Locate the cell with the specified text and output its (x, y) center coordinate. 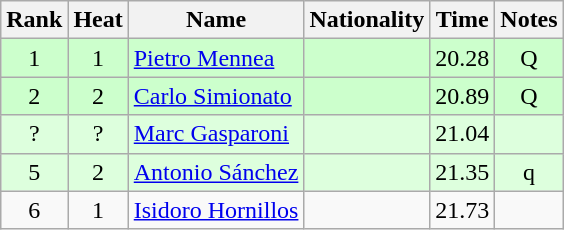
Isidoro Hornillos (216, 210)
Notes (529, 20)
Name (216, 20)
21.35 (462, 172)
5 (34, 172)
Time (462, 20)
20.89 (462, 96)
Antonio Sánchez (216, 172)
Nationality (367, 20)
q (529, 172)
21.73 (462, 210)
6 (34, 210)
21.04 (462, 134)
Rank (34, 20)
20.28 (462, 58)
Pietro Mennea (216, 58)
Marc Gasparoni (216, 134)
Heat (98, 20)
Carlo Simionato (216, 96)
